Provide the (X, Y) coordinate of the cell's center where the given text is located.  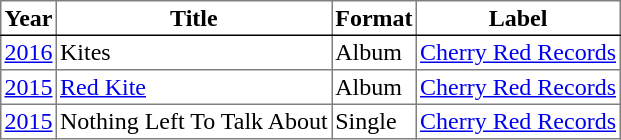
Label (518, 18)
Nothing Left To Talk About (194, 121)
2016 (29, 52)
Title (194, 18)
Single (374, 121)
Kites (194, 52)
Format (374, 18)
Red Kite (194, 87)
Year (29, 18)
